Determine the (x, y) coordinate at the center of the cell enclosing the given text.  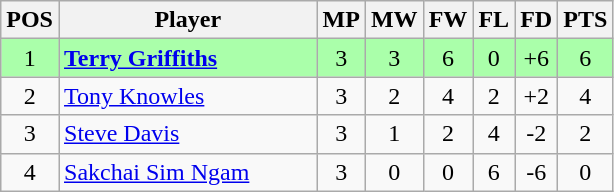
PTS (586, 20)
+6 (536, 58)
-2 (536, 134)
Terry Griffiths (188, 58)
POS (30, 20)
FW (448, 20)
MW (394, 20)
FD (536, 20)
MP (341, 20)
Tony Knowles (188, 96)
Player (188, 20)
Sakchai Sim Ngam (188, 172)
FL (494, 20)
-6 (536, 172)
+2 (536, 96)
Steve Davis (188, 134)
